Extract the [X, Y] coordinate from the center of the cell holding the provided text.  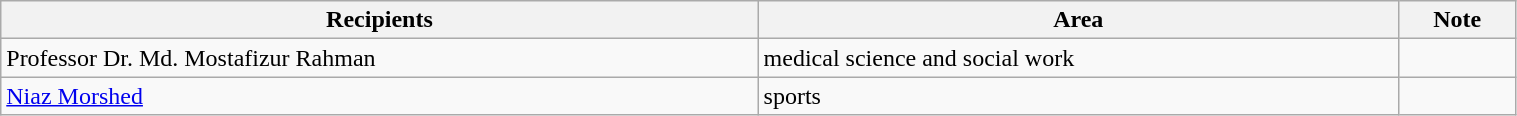
Area [1078, 20]
Recipients [380, 20]
medical science and social work [1078, 58]
Niaz Morshed [380, 96]
Professor Dr. Md. Mostafizur Rahman [380, 58]
Note [1457, 20]
sports [1078, 96]
